Extract the [X, Y] coordinate from the center of the cell holding the provided text.  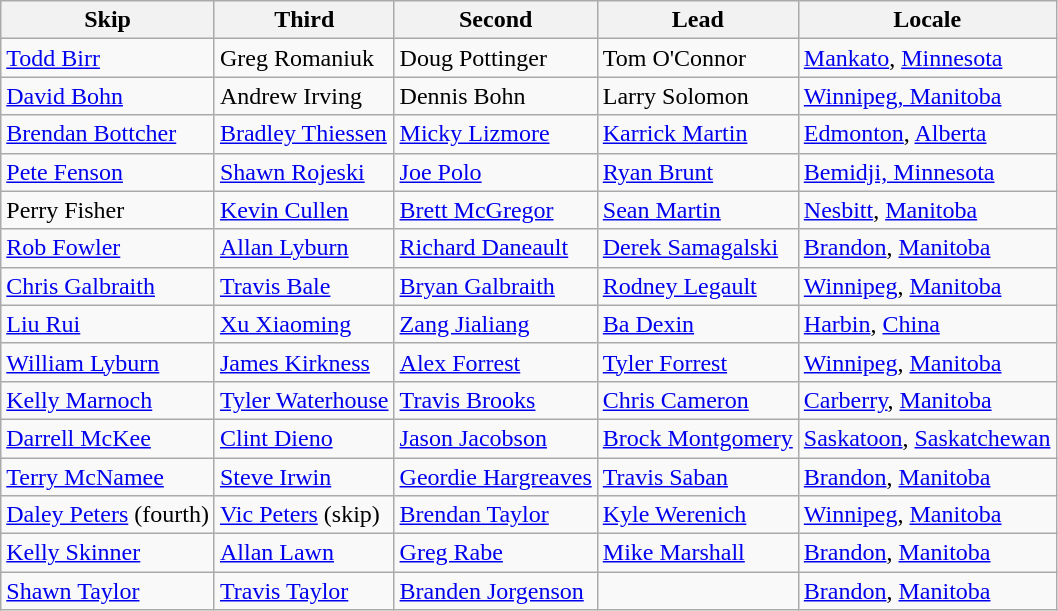
Mike Marshall [698, 553]
Greg Rabe [496, 553]
Third [304, 20]
Brendan Bottcher [108, 134]
Chris Cameron [698, 400]
Ba Dexin [698, 324]
Travis Saban [698, 477]
Tom O'Connor [698, 58]
Darrell McKee [108, 438]
Harbin, China [927, 324]
Sean Martin [698, 210]
Kyle Werenich [698, 515]
Liu Rui [108, 324]
David Bohn [108, 96]
Shawn Rojeski [304, 172]
Rodney Legault [698, 286]
Kelly Marnoch [108, 400]
Allan Lyburn [304, 248]
Geordie Hargreaves [496, 477]
Brett McGregor [496, 210]
Vic Peters (skip) [304, 515]
Clint Dieno [304, 438]
Kevin Cullen [304, 210]
Brendan Taylor [496, 515]
Alex Forrest [496, 362]
Ryan Brunt [698, 172]
Shawn Taylor [108, 591]
Nesbitt, Manitoba [927, 210]
William Lyburn [108, 362]
Micky Lizmore [496, 134]
Tyler Forrest [698, 362]
Brock Montgomery [698, 438]
Todd Birr [108, 58]
Travis Bale [304, 286]
Pete Fenson [108, 172]
Greg Romaniuk [304, 58]
Tyler Waterhouse [304, 400]
Allan Lawn [304, 553]
Carberry, Manitoba [927, 400]
Mankato, Minnesota [927, 58]
Bemidji, Minnesota [927, 172]
Karrick Martin [698, 134]
Jason Jacobson [496, 438]
Branden Jorgenson [496, 591]
Chris Galbraith [108, 286]
Larry Solomon [698, 96]
Xu Xiaoming [304, 324]
Andrew Irving [304, 96]
Travis Brooks [496, 400]
Rob Fowler [108, 248]
Doug Pottinger [496, 58]
Second [496, 20]
Locale [927, 20]
Dennis Bohn [496, 96]
Skip [108, 20]
Derek Samagalski [698, 248]
Edmonton, Alberta [927, 134]
Terry McNamee [108, 477]
Steve Irwin [304, 477]
Perry Fisher [108, 210]
Daley Peters (fourth) [108, 515]
Richard Daneault [496, 248]
James Kirkness [304, 362]
Saskatoon, Saskatchewan [927, 438]
Zang Jialiang [496, 324]
Bryan Galbraith [496, 286]
Travis Taylor [304, 591]
Joe Polo [496, 172]
Kelly Skinner [108, 553]
Bradley Thiessen [304, 134]
Lead [698, 20]
